Locate the cell with the specified text and output its (X, Y) center coordinate. 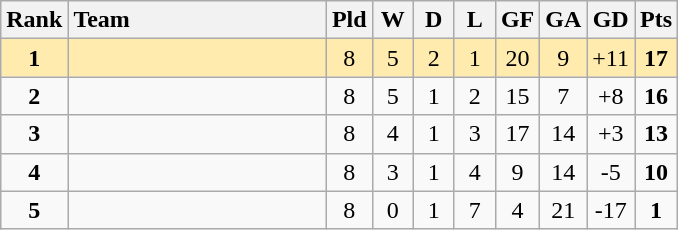
16 (656, 96)
Rank (34, 20)
Pld (349, 20)
D (434, 20)
GF (517, 20)
+8 (611, 96)
13 (656, 134)
W (392, 20)
GA (564, 20)
Team (198, 20)
GD (611, 20)
15 (517, 96)
L (474, 20)
+3 (611, 134)
10 (656, 172)
+11 (611, 58)
20 (517, 58)
-17 (611, 210)
0 (392, 210)
Pts (656, 20)
21 (564, 210)
-5 (611, 172)
